Return [X, Y] of the center of cell containing provided text 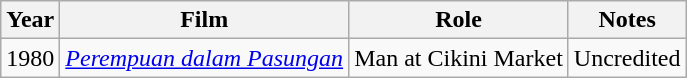
Man at Cikini Market [459, 58]
Role [459, 20]
Perempuan dalam Pasungan [204, 58]
1980 [30, 58]
Year [30, 20]
Notes [627, 20]
Uncredited [627, 58]
Film [204, 20]
